From the cell containing the given text, extract its center point as [x, y] coordinate. 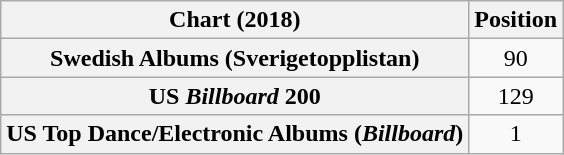
Position [516, 20]
Swedish Albums (Sverigetopplistan) [235, 58]
1 [516, 134]
129 [516, 96]
US Billboard 200 [235, 96]
90 [516, 58]
US Top Dance/Electronic Albums (Billboard) [235, 134]
Chart (2018) [235, 20]
